Return the [x, y] coordinate for the center point of the cell that contains the specified text.  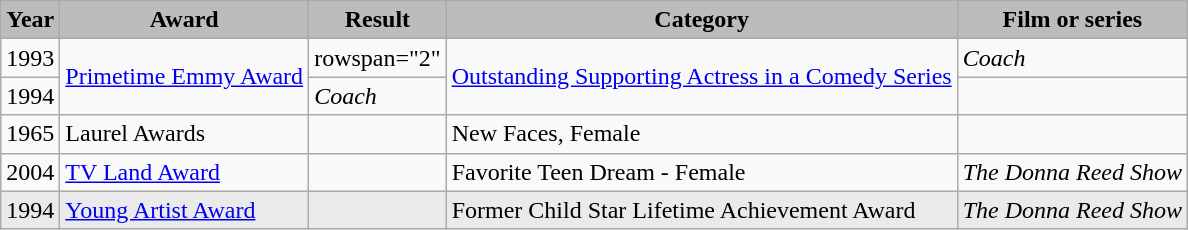
Outstanding Supporting Actress in a Comedy Series [702, 77]
Primetime Emmy Award [184, 77]
Favorite Teen Dream - Female [702, 172]
rowspan="2" [378, 58]
Laurel Awards [184, 134]
Award [184, 20]
Young Artist Award [184, 210]
New Faces, Female [702, 134]
TV Land Award [184, 172]
Result [378, 20]
1993 [30, 58]
2004 [30, 172]
Former Child Star Lifetime Achievement Award [702, 210]
Year [30, 20]
Film or series [1072, 20]
Category [702, 20]
1965 [30, 134]
